Pinpoint the cell where the given text exists, returning its (x, y) midpoint coordinate. 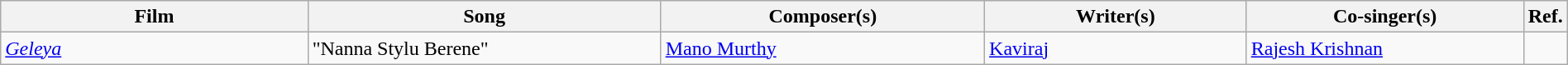
Geleya (154, 48)
Song (485, 17)
Co-singer(s) (1384, 17)
"Nanna Stylu Berene" (485, 48)
Film (154, 17)
Composer(s) (822, 17)
Writer(s) (1116, 17)
Kaviraj (1116, 48)
Mano Murthy (822, 48)
Rajesh Krishnan (1384, 48)
Ref. (1545, 17)
